For the text-containing cell, return its midpoint in (X, Y) coordinate format. 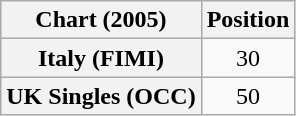
Italy (FIMI) (101, 58)
50 (248, 96)
Chart (2005) (101, 20)
Position (248, 20)
30 (248, 58)
UK Singles (OCC) (101, 96)
